Find where the given text appears and provide that cell's center as [X, Y] coordinate. 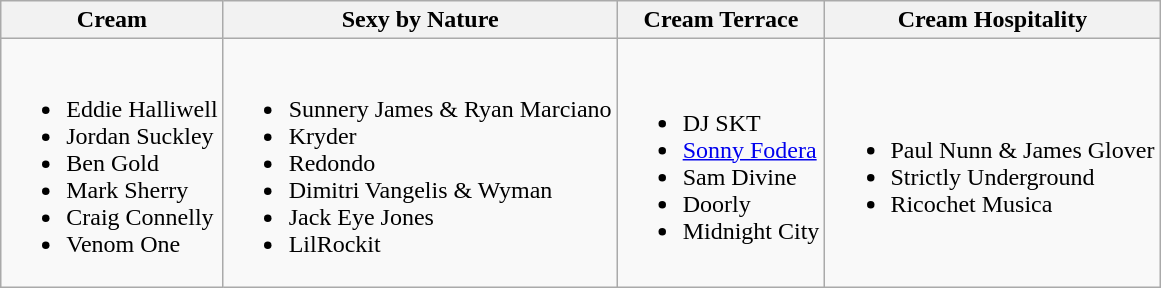
Eddie HalliwellJordan SuckleyBen GoldMark SherryCraig ConnellyVenom One [112, 163]
Cream Hospitality [992, 20]
Paul Nunn & James GloverStrictly UndergroundRicochet Musica [992, 163]
Sunnery James & Ryan MarcianoKryderRedondoDimitri Vangelis & WymanJack Eye JonesLilRockit [420, 163]
Sexy by Nature [420, 20]
DJ SKTSonny FoderaSam DivineDoorlyMidnight City [721, 163]
Cream [112, 20]
Cream Terrace [721, 20]
